Locate the cell with the specified text and output its (x, y) center coordinate. 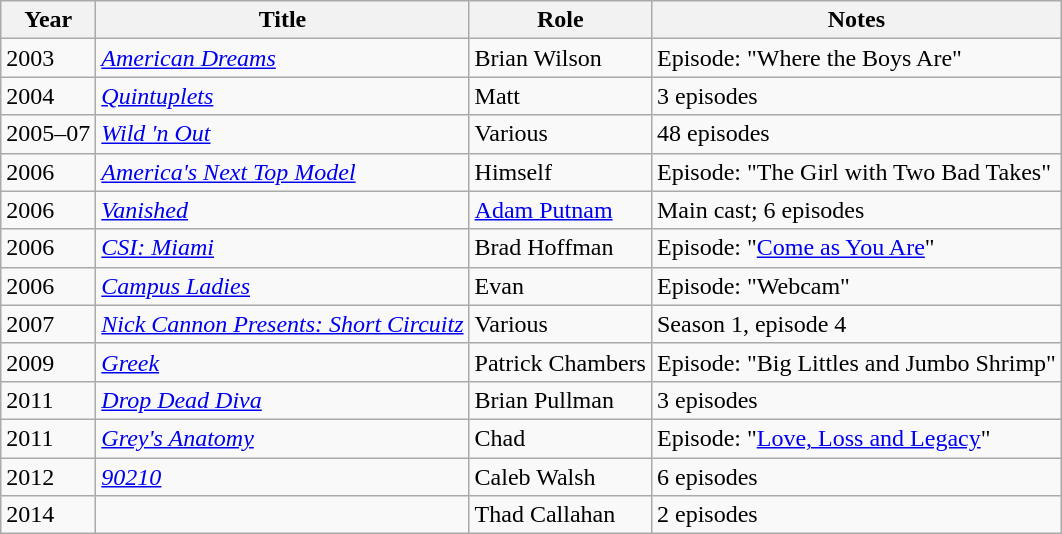
Vanished (282, 210)
Main cast; 6 episodes (856, 210)
2007 (48, 324)
Episode: "Webcam" (856, 286)
Episode: "Where the Boys Are" (856, 58)
2003 (48, 58)
2012 (48, 477)
Notes (856, 20)
Role (560, 20)
Himself (560, 172)
Grey's Anatomy (282, 438)
Drop Dead Diva (282, 400)
2 episodes (856, 515)
Greek (282, 362)
2004 (48, 96)
Chad (560, 438)
Campus Ladies (282, 286)
6 episodes (856, 477)
Brad Hoffman (560, 248)
48 episodes (856, 134)
Episode: "Big Littles and Jumbo Shrimp" (856, 362)
2009 (48, 362)
Thad Callahan (560, 515)
Caleb Walsh (560, 477)
Matt (560, 96)
Evan (560, 286)
Title (282, 20)
Wild 'n Out (282, 134)
Nick Cannon Presents: Short Circuitz (282, 324)
Episode: "The Girl with Two Bad Takes" (856, 172)
Brian Wilson (560, 58)
America's Next Top Model (282, 172)
CSI: Miami (282, 248)
Year (48, 20)
2014 (48, 515)
Quintuplets (282, 96)
2005–07 (48, 134)
Adam Putnam (560, 210)
Episode: "Come as You Are" (856, 248)
American Dreams (282, 58)
Patrick Chambers (560, 362)
90210 (282, 477)
Brian Pullman (560, 400)
Season 1, episode 4 (856, 324)
Episode: "Love, Loss and Legacy" (856, 438)
